Determine the (X, Y) coordinate at the center of the cell enclosing the given text.  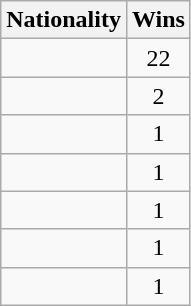
22 (158, 58)
Nationality (64, 20)
Wins (158, 20)
2 (158, 96)
